Locate the cell with the specified text and output its [X, Y] center coordinate. 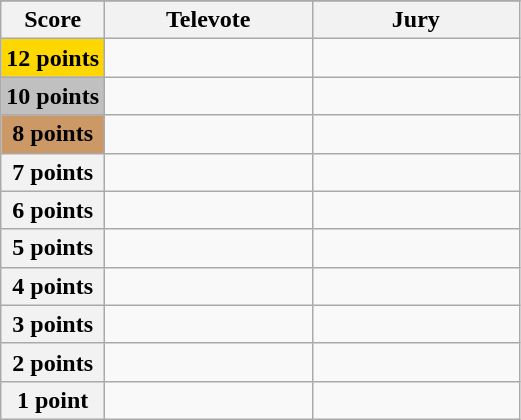
5 points [53, 248]
4 points [53, 286]
6 points [53, 210]
8 points [53, 134]
1 point [53, 400]
Jury [416, 20]
Score [53, 20]
3 points [53, 324]
2 points [53, 362]
10 points [53, 96]
7 points [53, 172]
12 points [53, 58]
Televote [209, 20]
